Return the [x, y] coordinate for the center point of the cell that contains the specified text.  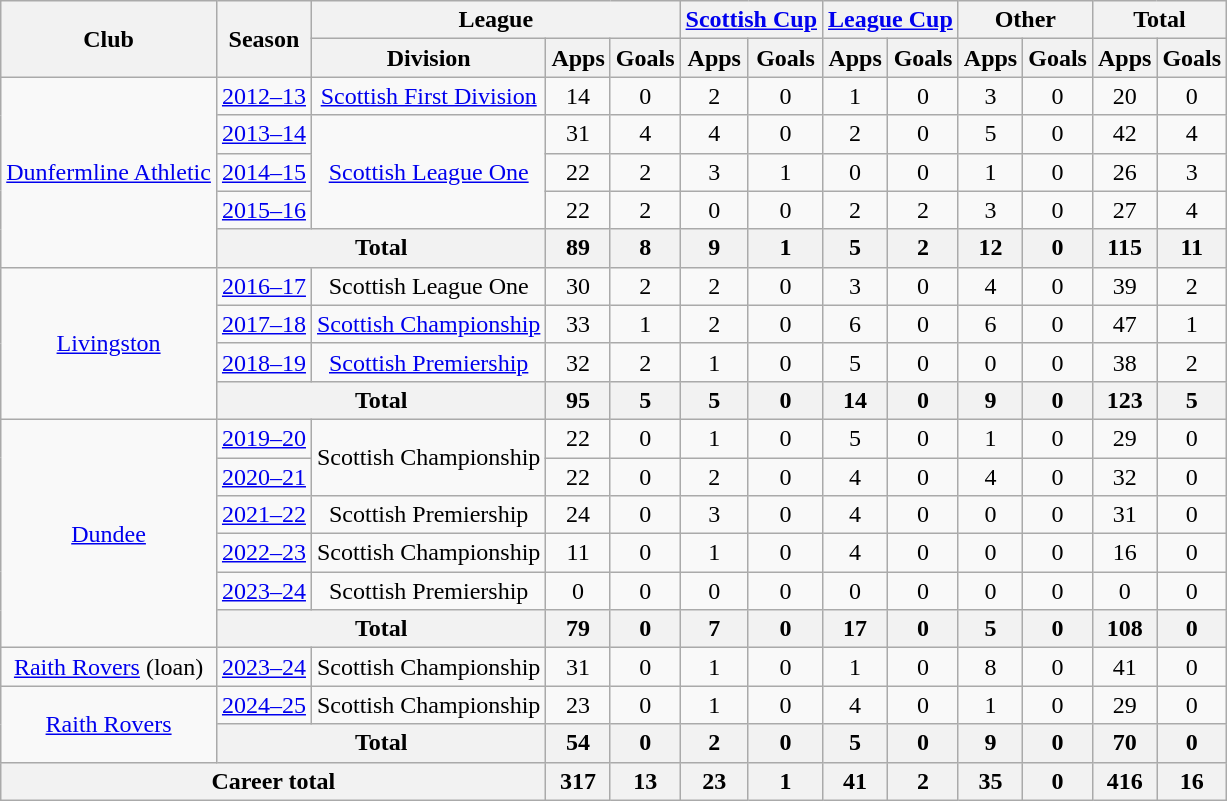
38 [1124, 362]
33 [578, 324]
20 [1124, 96]
2013–14 [264, 134]
2017–18 [264, 324]
Club [109, 39]
2012–13 [264, 96]
47 [1124, 324]
35 [990, 781]
2021–22 [264, 515]
2019–20 [264, 438]
317 [578, 781]
2024–25 [264, 705]
30 [578, 286]
7 [714, 629]
2014–15 [264, 172]
2016–17 [264, 286]
416 [1124, 781]
Other [1025, 20]
42 [1124, 134]
123 [1124, 400]
Raith Rovers [109, 724]
League [496, 20]
Scottish First Division [428, 96]
Scottish Cup [751, 20]
70 [1124, 743]
27 [1124, 210]
Dundee [109, 533]
26 [1124, 172]
12 [990, 248]
League Cup [891, 20]
Season [264, 39]
79 [578, 629]
39 [1124, 286]
2018–19 [264, 362]
Livingston [109, 343]
Career total [274, 781]
17 [856, 629]
89 [578, 248]
95 [578, 400]
2015–16 [264, 210]
24 [578, 515]
54 [578, 743]
115 [1124, 248]
13 [645, 781]
108 [1124, 629]
Division [428, 58]
Dunfermline Athletic [109, 172]
2020–21 [264, 477]
2022–23 [264, 553]
Raith Rovers (loan) [109, 667]
